Extract the [X, Y] coordinate from the center of the cell holding the provided text.  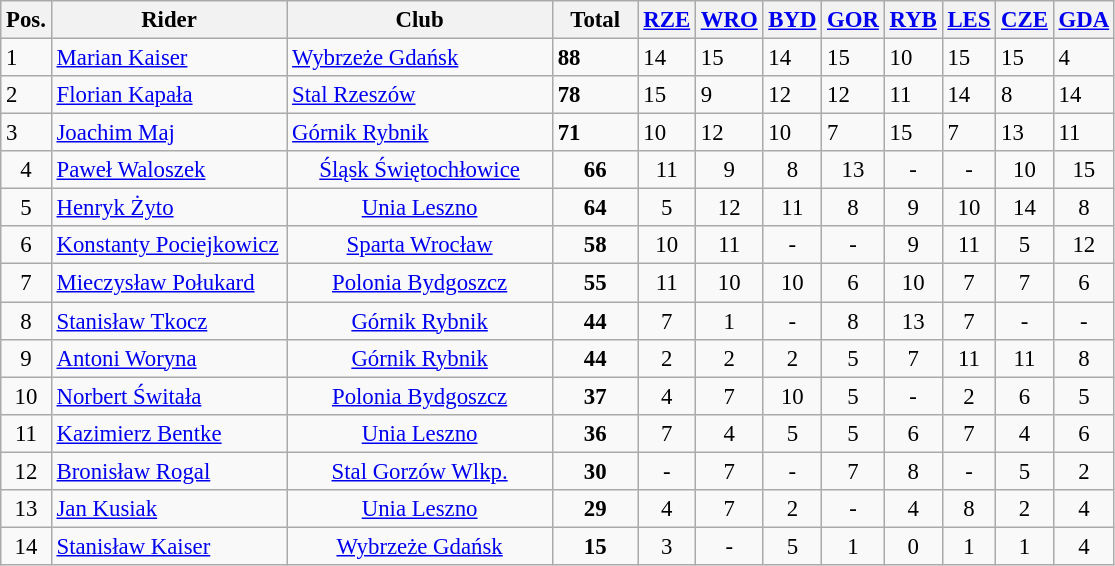
Śląsk Świętochłowice [420, 170]
Club [420, 20]
71 [595, 133]
Kazimierz Bentke [169, 433]
GDA [1084, 20]
GOR [854, 20]
Marian Kaiser [169, 58]
Sparta Wrocław [420, 245]
58 [595, 245]
55 [595, 283]
Stal Rzeszów [420, 95]
66 [595, 170]
Antoni Woryna [169, 358]
Henryk Żyto [169, 208]
Pos. [26, 20]
0 [913, 546]
RZE [666, 20]
BYD [792, 20]
Total [595, 20]
Joachim Maj [169, 133]
Rider [169, 20]
CZE [1024, 20]
Konstanty Pociejkowicz [169, 245]
64 [595, 208]
Stanisław Kaiser [169, 546]
88 [595, 58]
LES [969, 20]
Norbert Świtała [169, 396]
29 [595, 509]
30 [595, 471]
78 [595, 95]
Stanisław Tkocz [169, 321]
Stal Gorzów Wlkp. [420, 471]
36 [595, 433]
37 [595, 396]
Jan Kusiak [169, 509]
WRO [729, 20]
RYB [913, 20]
Bronisław Rogal [169, 471]
Florian Kapała [169, 95]
Paweł Waloszek [169, 170]
Mieczysław Połukard [169, 283]
